Return (X, Y) of the center of cell containing provided text 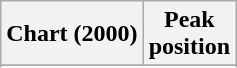
Peakposition (189, 34)
Chart (2000) (72, 34)
